Extract the (X, Y) coordinate from the center of the cell holding the provided text.  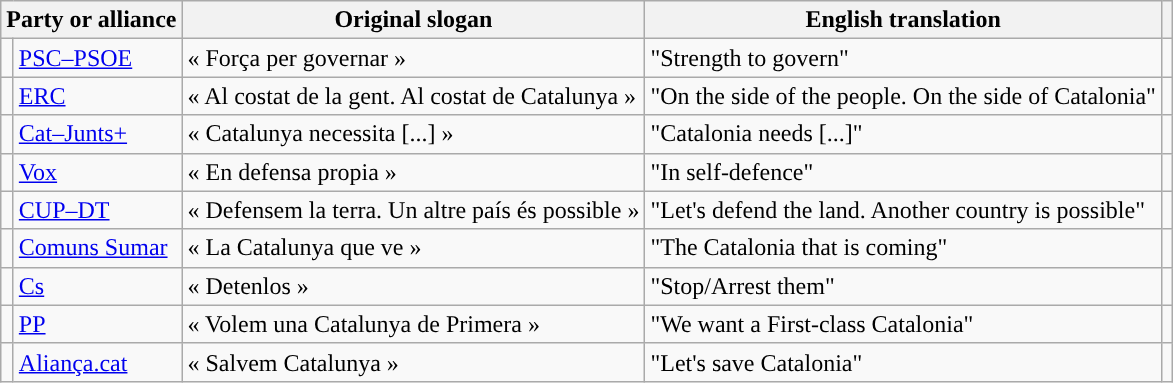
« La Catalunya que ve » (414, 248)
"Catalonia needs [...]" (904, 134)
"On the side of the people. On the side of Catalonia" (904, 96)
Original slogan (414, 20)
PSC–PSOE (98, 58)
Aliança.cat (98, 362)
"Let's defend the land. Another country is possible" (904, 210)
"In self-defence" (904, 172)
« En defensa propia » (414, 172)
"We want a First-class Catalonia" (904, 324)
« Salvem Catalunya » (414, 362)
« Catalunya necessita [...] » (414, 134)
« Volem una Catalunya de Primera » (414, 324)
CUP–DT (98, 210)
"Strength to govern" (904, 58)
« Defensem la terra. Un altre país és possible » (414, 210)
« Al costat de la gent. Al costat de Catalunya » (414, 96)
« Detenlos » (414, 286)
« Força per governar » (414, 58)
ERC (98, 96)
Cat–Junts+ (98, 134)
PP (98, 324)
Vox (98, 172)
"Stop/Arrest them" (904, 286)
Cs (98, 286)
Party or alliance (92, 20)
"The Catalonia that is coming" (904, 248)
Comuns Sumar (98, 248)
"Let's save Catalonia" (904, 362)
English translation (904, 20)
